Pinpoint the cell where the given text exists, returning its [X, Y] midpoint coordinate. 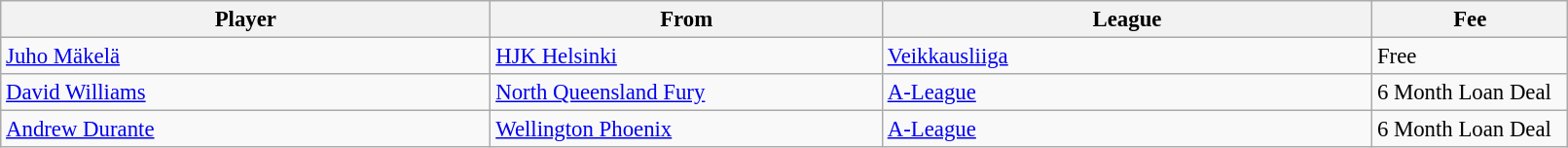
David Williams [245, 92]
Player [245, 19]
Juho Mäkelä [245, 56]
Veikkausliiga [1127, 56]
Free [1470, 56]
League [1127, 19]
North Queensland Fury [687, 92]
Fee [1470, 19]
HJK Helsinki [687, 56]
Andrew Durante [245, 129]
From [687, 19]
Wellington Phoenix [687, 129]
